Locate the cell with the specified text and output its (X, Y) center coordinate. 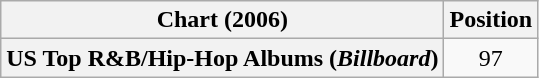
Position (491, 20)
Chart (2006) (222, 20)
US Top R&B/Hip-Hop Albums (Billboard) (222, 58)
97 (491, 58)
